Identify which cell holds the provided text, then report its [x, y] central coordinate. 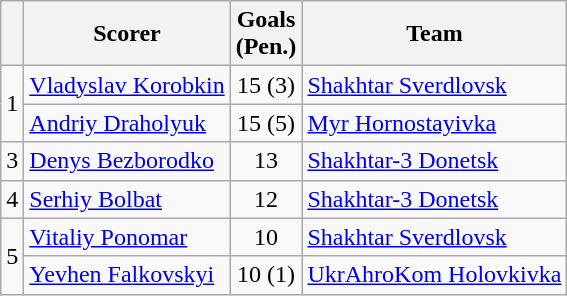
10 [266, 237]
Team [434, 34]
Vladyslav Korobkin [127, 85]
Andriy Draholyuk [127, 123]
10 (1) [266, 275]
Myr Hornostayivka [434, 123]
1 [12, 104]
UkrAhroKom Holovkivka [434, 275]
Goals(Pen.) [266, 34]
3 [12, 161]
5 [12, 256]
Serhiy Bolbat [127, 199]
4 [12, 199]
12 [266, 199]
Scorer [127, 34]
Vitaliy Ponomar [127, 237]
15 (3) [266, 85]
Denys Bezborodko [127, 161]
13 [266, 161]
15 (5) [266, 123]
Yevhen Falkovskyi [127, 275]
